Search for the cell housing the specified text and yield its (X, Y) center coordinate. 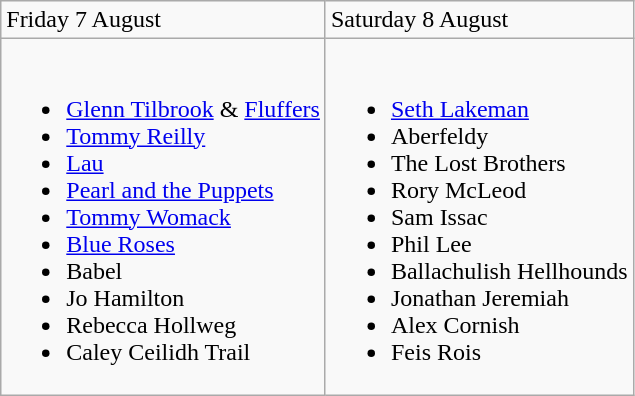
Glenn Tilbrook & FluffersTommy ReillyLauPearl and the PuppetsTommy WomackBlue RosesBabelJo HamiltonRebecca HollwegCaley Ceilidh Trail (164, 217)
Seth LakemanAberfeldyThe Lost BrothersRory McLeodSam IssacPhil LeeBallachulish HellhoundsJonathan JeremiahAlex CornishFeis Rois (479, 217)
Friday 7 August (164, 20)
Saturday 8 August (479, 20)
